Extract the [x, y] coordinate from the center of the cell holding the provided text.  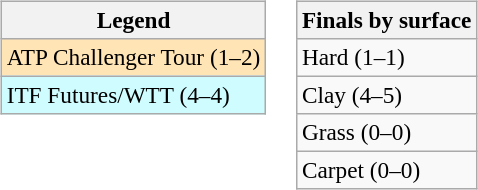
Clay (4–5) [387, 95]
ATP Challenger Tour (1–2) [133, 57]
Finals by surface [387, 20]
Hard (1–1) [387, 57]
Legend [133, 20]
ITF Futures/WTT (4–4) [133, 95]
Grass (0–0) [387, 133]
Carpet (0–0) [387, 171]
